Determine the [x, y] coordinate at the center of the cell enclosing the given text.  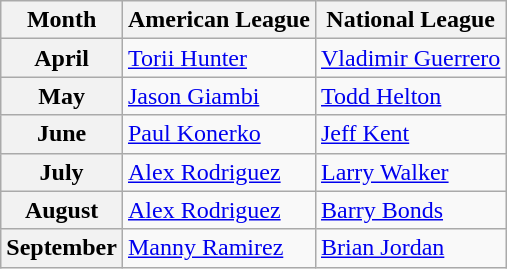
Vladimir Guerrero [410, 58]
July [62, 172]
Brian Jordan [410, 248]
September [62, 248]
Paul Konerko [218, 134]
Barry Bonds [410, 210]
National League [410, 20]
American League [218, 20]
June [62, 134]
Manny Ramirez [218, 248]
April [62, 58]
May [62, 96]
Todd Helton [410, 96]
Larry Walker [410, 172]
August [62, 210]
Torii Hunter [218, 58]
Jeff Kent [410, 134]
Month [62, 20]
Jason Giambi [218, 96]
